Output the [X, Y] coordinate of the center of the cell containing the given text.  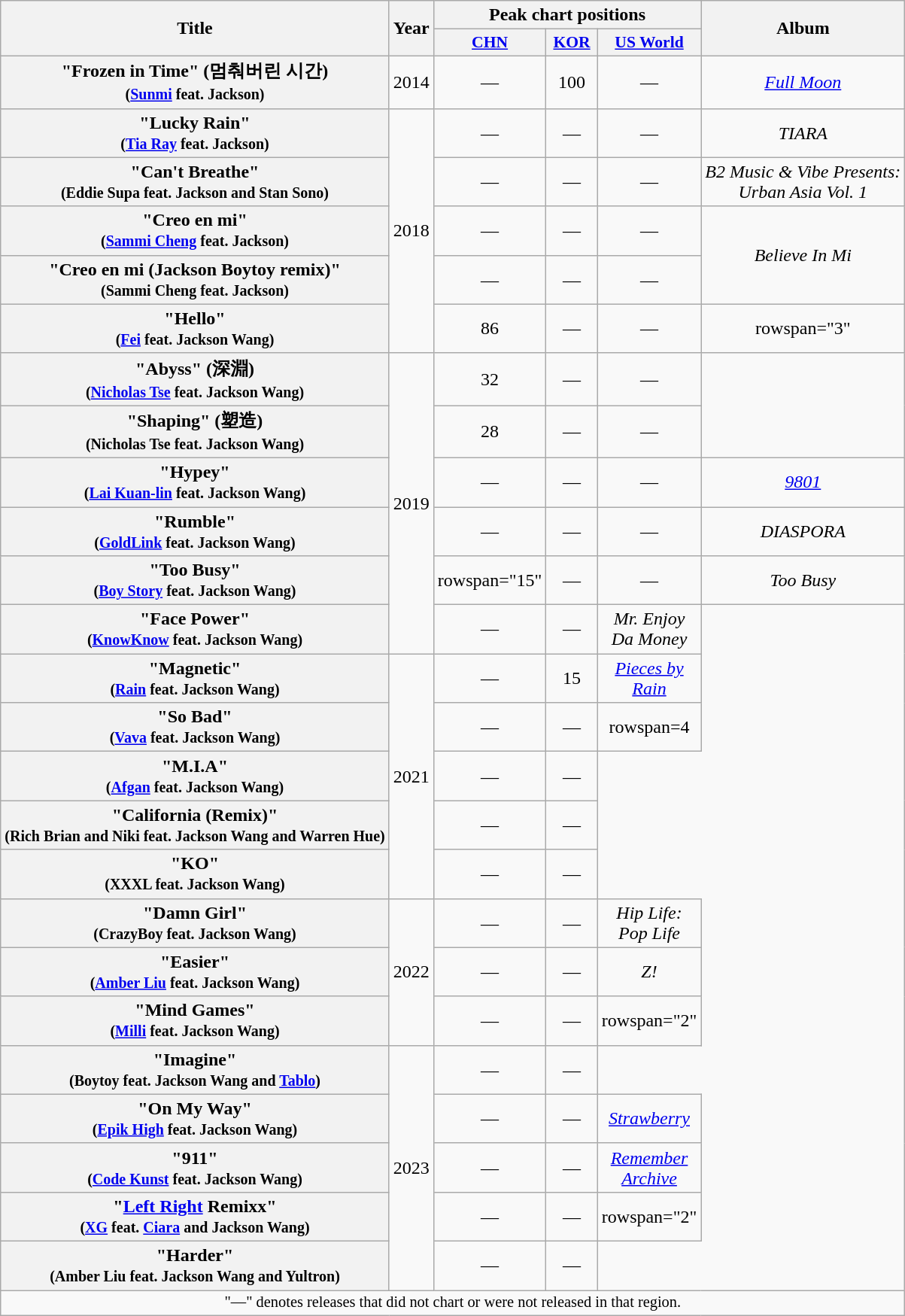
Remember Archive [649, 1168]
"Hello"(Fei feat. Jackson Wang) [196, 328]
rowspan=4 [649, 727]
28 [490, 432]
2014 [411, 82]
Year [411, 29]
"Creo en mi (Jackson Boytoy remix)"(Sammi Cheng feat. Jackson) [196, 280]
KOR [572, 43]
"Easier"(Amber Liu feat. Jackson Wang) [196, 972]
"M.I.A"(Afgan feat. Jackson Wang) [196, 777]
"Left Right Remixx"(XG feat. Ciara and Jackson Wang) [196, 1216]
2023 [411, 1168]
US World [649, 43]
"KO"(XXXL feat. Jackson Wang) [196, 874]
2018 [411, 230]
"911"(Code Kunst feat. Jackson Wang) [196, 1168]
Z! [649, 972]
B2 Music & Vibe Presents:Urban Asia Vol. 1 [803, 182]
2022 [411, 972]
"Abyss" (深淵)(Nicholas Tse feat. Jackson Wang) [196, 379]
Mr. Enjoy Da Money [649, 629]
Title [196, 29]
rowspan="15" [490, 581]
"California (Remix)"(Rich Brian and Niki feat. Jackson Wang and Warren Hue) [196, 825]
"Mind Games"(Milli feat. Jackson Wang) [196, 1020]
"Harder"(Amber Liu feat. Jackson Wang and Yultron) [196, 1266]
"Can't Breathe"(Eddie Supa feat. Jackson and Stan Sono) [196, 182]
15 [572, 679]
32 [490, 379]
2021 [411, 777]
2019 [411, 503]
9801 [803, 482]
TIARA [803, 132]
"—" denotes releases that did not chart or were not released in that region. [453, 1302]
Full Moon [803, 82]
"On My Way"(Epik High feat. Jackson Wang) [196, 1118]
CHN [490, 43]
100 [572, 82]
DIASPORA [803, 531]
86 [490, 328]
"Imagine"(Boytoy feat. Jackson Wang and Tablo) [196, 1070]
Strawberry [649, 1118]
"Frozen in Time" (멈춰버린 시간)(Sunmi feat. Jackson) [196, 82]
Hip Life: Pop Life [649, 922]
"Rumble"(GoldLink feat. Jackson Wang) [196, 531]
"Shaping" (塑造)(Nicholas Tse feat. Jackson Wang) [196, 432]
"Hypey"(Lai Kuan-lin feat. Jackson Wang) [196, 482]
"So Bad"(Vava feat. Jackson Wang) [196, 727]
"Magnetic"(Rain feat. Jackson Wang) [196, 679]
Peak chart positions [567, 15]
rowspan="3" [803, 328]
Believe In Mi [803, 255]
Pieces by Rain [649, 679]
"Face Power"(KnowKnow feat. Jackson Wang) [196, 629]
Album [803, 29]
"Creo en mi"(Sammi Cheng feat. Jackson) [196, 230]
Too Busy [803, 581]
"Lucky Rain"(Tia Ray feat. Jackson) [196, 132]
"Damn Girl"(CrazyBoy feat. Jackson Wang) [196, 922]
"Too Busy"(Boy Story feat. Jackson Wang) [196, 581]
